Provide the (X, Y) coordinate of the cell's center where the given text is located.  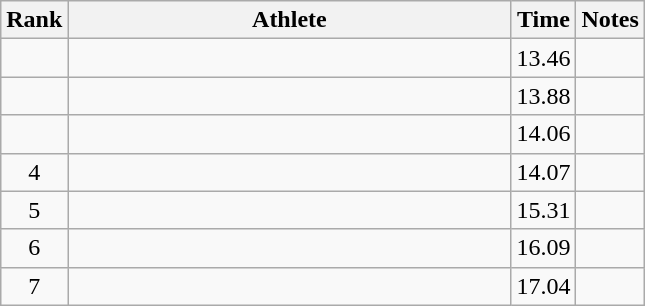
Athlete (290, 20)
Rank (34, 20)
15.31 (544, 210)
13.46 (544, 58)
14.06 (544, 134)
14.07 (544, 172)
7 (34, 286)
Notes (610, 20)
5 (34, 210)
16.09 (544, 248)
4 (34, 172)
Time (544, 20)
13.88 (544, 96)
17.04 (544, 286)
6 (34, 248)
